Search for the cell housing the specified text and yield its [X, Y] center coordinate. 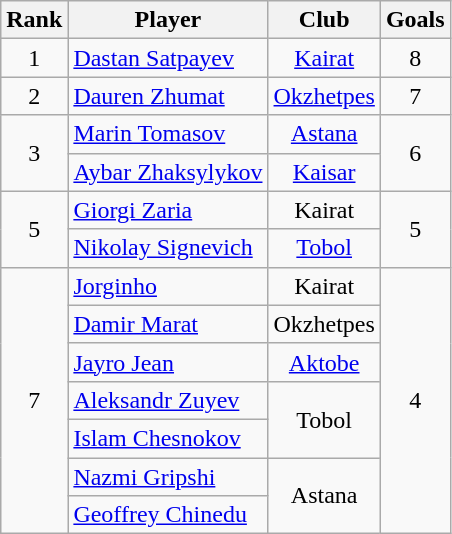
6 [415, 153]
Club [324, 20]
4 [415, 400]
Aleksandr Zuyev [168, 400]
Damir Marat [168, 324]
Jorginho [168, 286]
Dauren Zhumat [168, 96]
Goals [415, 20]
Nikolay Signevich [168, 248]
Jayro Jean [168, 362]
Rank [34, 20]
Giorgi Zaria [168, 210]
Kaisar [324, 172]
3 [34, 153]
1 [34, 58]
Aybar Zhaksylykov [168, 172]
Aktobe [324, 362]
Dastan Satpayev [168, 58]
Marin Tomasov [168, 134]
Islam Chesnokov [168, 438]
Player [168, 20]
Nazmi Gripshi [168, 477]
8 [415, 58]
2 [34, 96]
Geoffrey Chinedu [168, 515]
